Identify which cell holds the provided text, then report its [x, y] central coordinate. 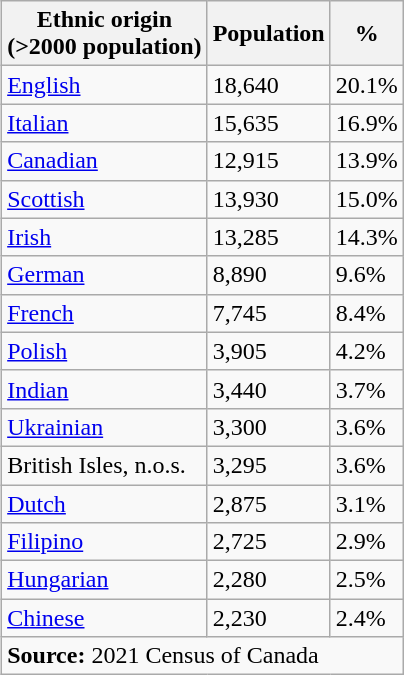
3,905 [268, 351]
9.6% [366, 275]
Hungarian [104, 580]
16.9% [366, 123]
2.4% [366, 618]
Canadian [104, 161]
2,280 [268, 580]
3,440 [268, 389]
3,295 [268, 465]
3,300 [268, 427]
15,635 [268, 123]
Dutch [104, 503]
14.3% [366, 237]
13,285 [268, 237]
German [104, 275]
English [104, 85]
8.4% [366, 313]
Filipino [104, 542]
Polish [104, 351]
Indian [104, 389]
Ethnic origin(>2000 population) [104, 34]
18,640 [268, 85]
Scottish [104, 199]
3.7% [366, 389]
French [104, 313]
3.1% [366, 503]
Italian [104, 123]
2,875 [268, 503]
15.0% [366, 199]
7,745 [268, 313]
2,725 [268, 542]
20.1% [366, 85]
% [366, 34]
2,230 [268, 618]
Source: 2021 Census of Canada [203, 656]
8,890 [268, 275]
4.2% [366, 351]
Ukrainian [104, 427]
2.9% [366, 542]
12,915 [268, 161]
13,930 [268, 199]
2.5% [366, 580]
13.9% [366, 161]
Irish [104, 237]
Chinese [104, 618]
Population [268, 34]
British Isles, n.o.s. [104, 465]
